Extract the (X, Y) coordinate from the center of the cell holding the provided text.  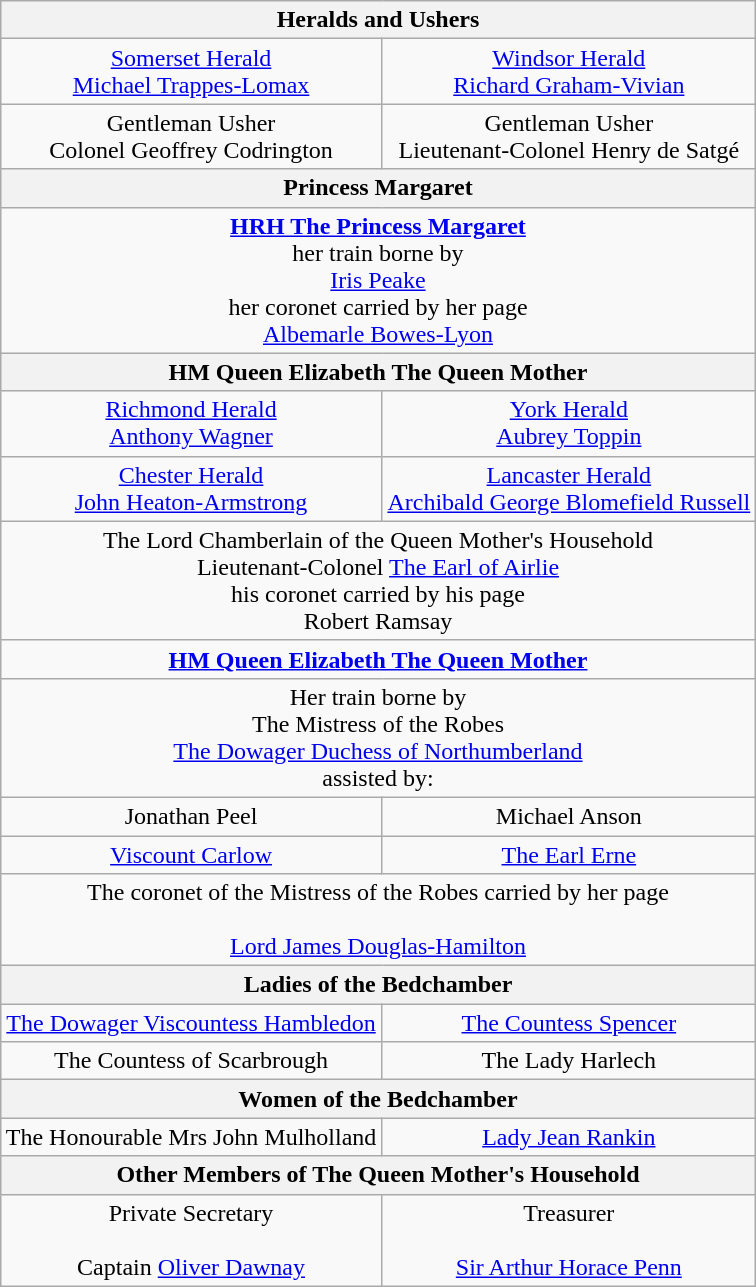
The coronet of the Mistress of the Robes carried by her pageLord James Douglas-Hamilton (378, 920)
Private SecretaryCaptain Oliver Dawnay (191, 1240)
The Honourable Mrs John Mulholland (191, 1137)
York HeraldAubrey Toppin (569, 424)
Ladies of the Bedchamber (378, 985)
The Dowager Viscountess Hambledon (191, 1023)
Gentleman UsherLieutenant-Colonel Henry de Satgé (569, 136)
The Lord Chamberlain of the Queen Mother's HouseholdLieutenant-Colonel The Earl of Airlie his coronet carried by his pageRobert Ramsay (378, 580)
Women of the Bedchamber (378, 1099)
Somerset HeraldMichael Trappes-Lomax (191, 72)
Lancaster HeraldArchibald George Blomefield Russell (569, 488)
Chester HeraldJohn Heaton-Armstrong (191, 488)
Richmond HeraldAnthony Wagner (191, 424)
TreasurerSir Arthur Horace Penn (569, 1240)
Heralds and Ushers (378, 20)
Jonathan Peel (191, 816)
Viscount Carlow (191, 855)
The Earl Erne (569, 855)
The Countess Spencer (569, 1023)
Gentleman UsherColonel Geoffrey Codrington (191, 136)
HRH The Princess Margaret her train borne byIris Peakeher coronet carried by her pageAlbemarle Bowes-Lyon (378, 280)
The Countess of Scarbrough (191, 1061)
Her train borne byThe Mistress of the Robes The Dowager Duchess of Northumberland assisted by: (378, 738)
The Lady Harlech (569, 1061)
Princess Margaret (378, 188)
Lady Jean Rankin (569, 1137)
Other Members of The Queen Mother's Household (378, 1175)
Windsor HeraldRichard Graham-Vivian (569, 72)
Michael Anson (569, 816)
